For the text-containing cell, return its midpoint in (X, Y) coordinate format. 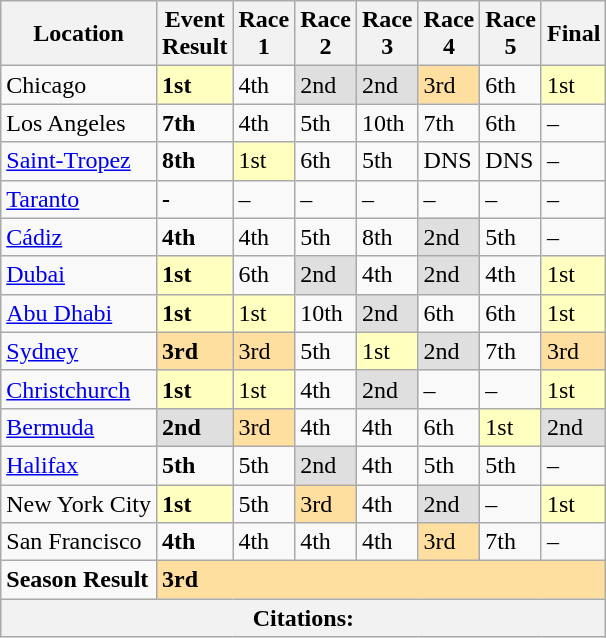
Citations: (304, 618)
Race5 (511, 34)
Abu Dhabi (79, 313)
Race1 (264, 34)
Saint-Tropez (79, 161)
Taranto (79, 199)
Sydney (79, 351)
Cádiz (79, 237)
Halifax (79, 465)
Dubai (79, 275)
EventResult (195, 34)
Location (79, 34)
Chicago (79, 85)
Race2 (326, 34)
Christchurch (79, 389)
Bermuda (79, 427)
- (195, 199)
Season Result (79, 580)
Race3 (387, 34)
San Francisco (79, 542)
Los Angeles (79, 123)
New York City (79, 503)
Race4 (449, 34)
Final (573, 34)
